Scan for the cell matching the given text and deliver its (x, y) coordinate at center. 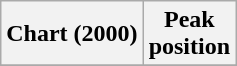
Peak position (189, 34)
Chart (2000) (72, 34)
